Identify which cell holds the provided text, then report its (X, Y) central coordinate. 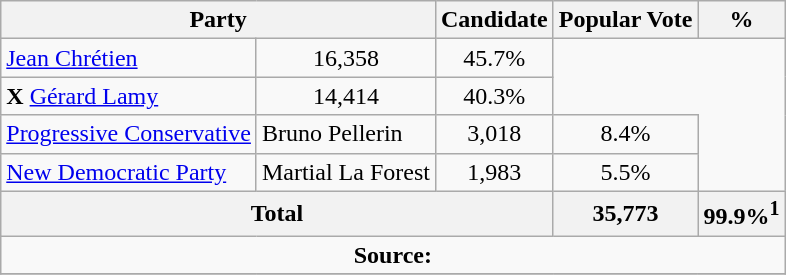
Bruno Pellerin (346, 134)
35,773 (626, 214)
Progressive Conservative (129, 134)
Source: (393, 255)
Popular Vote (626, 20)
45.7% (494, 58)
1,983 (494, 172)
40.3% (494, 96)
Jean Chrétien (129, 58)
3,018 (494, 134)
Total (277, 214)
Candidate (494, 20)
Party (218, 20)
X Gérard Lamy (129, 96)
5.5% (626, 172)
Martial La Forest (346, 172)
8.4% (626, 134)
99.9%1 (742, 214)
% (742, 20)
14,414 (346, 96)
New Democratic Party (129, 172)
16,358 (346, 58)
